Output the [X, Y] coordinate of the center of the cell containing the given text.  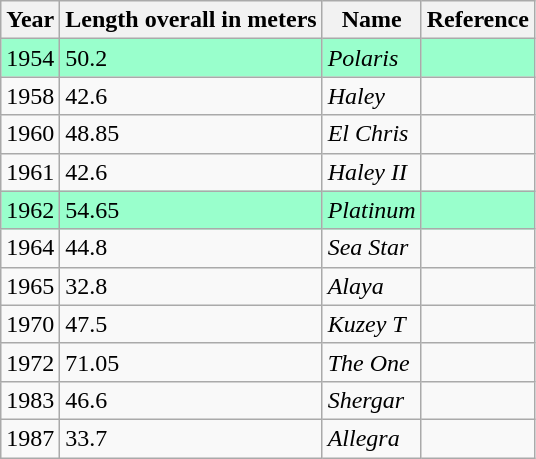
Shergar [372, 400]
1960 [30, 134]
71.05 [191, 362]
Length overall in meters [191, 20]
Name [372, 20]
47.5 [191, 324]
Alaya [372, 286]
1972 [30, 362]
44.8 [191, 248]
Sea Star [372, 248]
1964 [30, 248]
The One [372, 362]
1958 [30, 96]
33.7 [191, 438]
1970 [30, 324]
1965 [30, 286]
Haley II [372, 172]
El Chris [372, 134]
46.6 [191, 400]
1987 [30, 438]
Platinum [372, 210]
Allegra [372, 438]
54.65 [191, 210]
1954 [30, 58]
Kuzey T [372, 324]
48.85 [191, 134]
Haley [372, 96]
1962 [30, 210]
Year [30, 20]
32.8 [191, 286]
50.2 [191, 58]
Polaris [372, 58]
1961 [30, 172]
1983 [30, 400]
Reference [478, 20]
